Detect which cell encompasses the target text, then output its (X, Y) center coordinate. 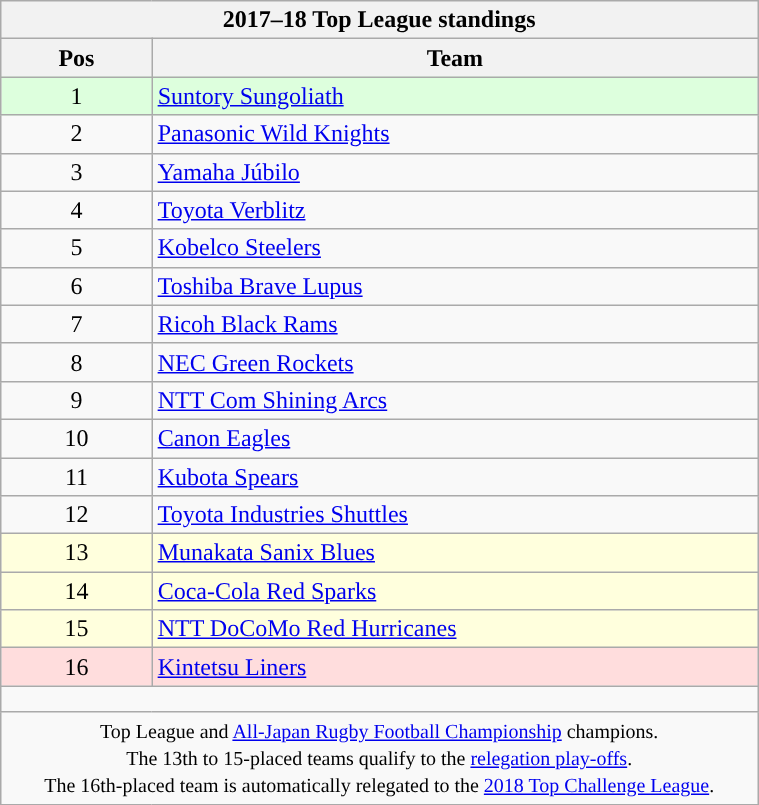
10 (76, 438)
6 (76, 286)
16 (76, 667)
NTT Com Shining Arcs (455, 400)
Team (455, 58)
Munakata Sanix Blues (455, 553)
5 (76, 248)
Pos (76, 58)
9 (76, 400)
Canon Eagles (455, 438)
1 (76, 96)
Toyota Industries Shuttles (455, 515)
Panasonic Wild Knights (455, 134)
NEC Green Rockets (455, 362)
2017–18 Top League standings (380, 20)
NTT DoCoMo Red Hurricanes (455, 629)
12 (76, 515)
11 (76, 477)
Ricoh Black Rams (455, 324)
Toshiba Brave Lupus (455, 286)
Kintetsu Liners (455, 667)
4 (76, 210)
Suntory Sungoliath (455, 96)
Kobelco Steelers (455, 248)
14 (76, 591)
13 (76, 553)
15 (76, 629)
Toyota Verblitz (455, 210)
Kubota Spears (455, 477)
Yamaha Júbilo (455, 172)
8 (76, 362)
3 (76, 172)
2 (76, 134)
Coca-Cola Red Sparks (455, 591)
7 (76, 324)
